Locate the cell with the specified text and output its (x, y) center coordinate. 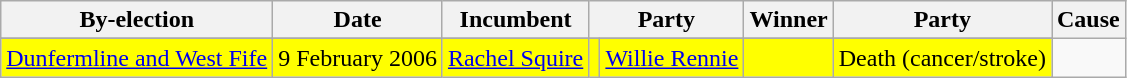
9 February 2006 (358, 58)
Winner (788, 20)
Death (cancer/stroke) (942, 58)
Dunfermline and West Fife (137, 58)
Rachel Squire (515, 58)
Cause (1089, 20)
Date (358, 20)
By-election (137, 20)
Incumbent (515, 20)
Willie Rennie (672, 58)
